Locate the cell with the specified text and output its (x, y) center coordinate. 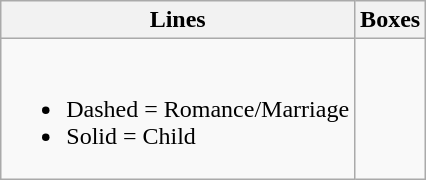
Boxes (390, 20)
Dashed = Romance/MarriageSolid = Child (178, 109)
Lines (178, 20)
